Find where the given text appears and provide that cell's center as (X, Y) coordinate. 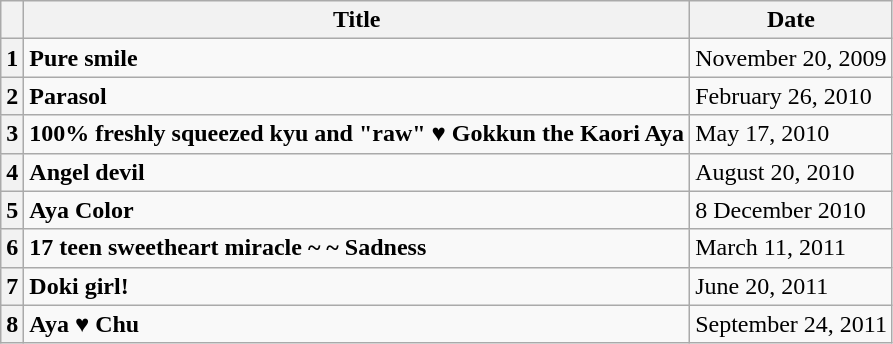
Aya Color (357, 210)
Title (357, 20)
November 20, 2009 (792, 58)
1 (12, 58)
August 20, 2010 (792, 172)
8 (12, 324)
6 (12, 248)
Doki girl! (357, 286)
Parasol (357, 96)
8 December 2010 (792, 210)
7 (12, 286)
June 20, 2011 (792, 286)
September 24, 2011 (792, 324)
February 26, 2010 (792, 96)
Aya ♥ Chu (357, 324)
2 (12, 96)
March 11, 2011 (792, 248)
Pure smile (357, 58)
3 (12, 134)
5 (12, 210)
Angel devil (357, 172)
4 (12, 172)
May 17, 2010 (792, 134)
100% freshly squeezed kyu and "raw" ♥ Gokkun the Kaori Aya (357, 134)
Date (792, 20)
17 teen sweetheart miracle ~ ~ Sadness (357, 248)
